Find where the given text appears and provide that cell's center as (x, y) coordinate. 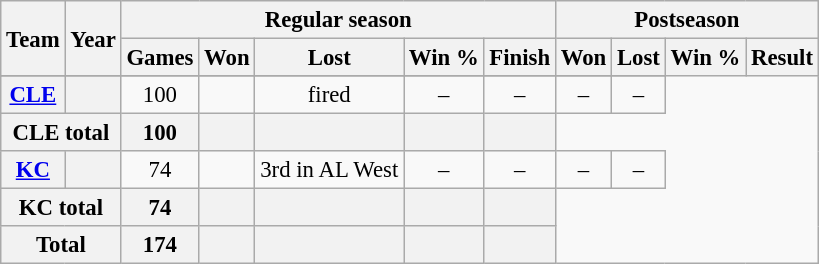
Total (61, 245)
Team (33, 38)
CLE (33, 95)
CLE total (61, 133)
Result (782, 58)
Postseason (686, 20)
Year (93, 38)
Games (160, 58)
Finish (520, 58)
fired (330, 95)
Regular season (338, 20)
3rd in AL West (330, 170)
174 (160, 245)
KC total (61, 208)
KC (33, 170)
